Scan for the cell matching the given text and deliver its [x, y] coordinate at center. 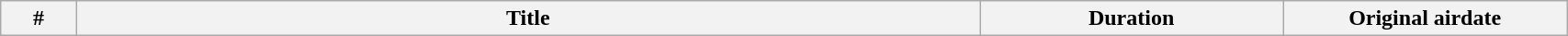
# [39, 18]
Title [527, 18]
Duration [1132, 18]
Original airdate [1426, 18]
